Identify which cell holds the provided text, then report its [X, Y] central coordinate. 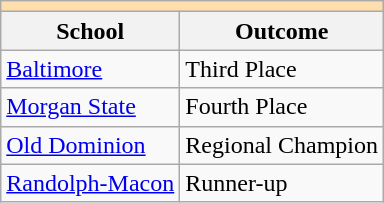
School [90, 31]
Regional Champion [282, 145]
Morgan State [90, 107]
Fourth Place [282, 107]
Old Dominion [90, 145]
Outcome [282, 31]
Randolph-Macon [90, 183]
Third Place [282, 69]
Baltimore [90, 69]
Runner-up [282, 183]
